Capture the cell that displays the provided text and extract its (x, y) central coordinate. 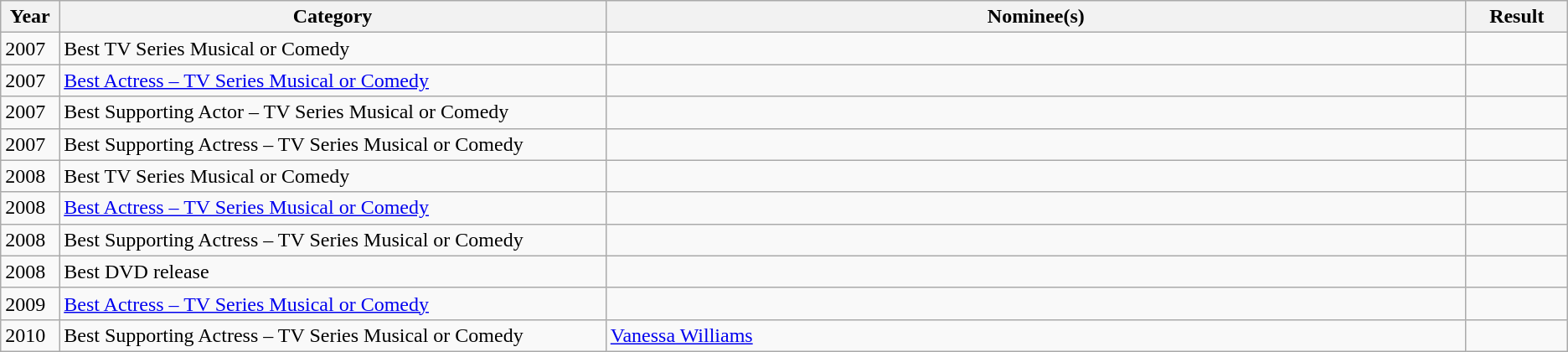
Vanessa Williams (1035, 335)
Result (1516, 17)
Category (333, 17)
Best DVD release (333, 272)
2009 (30, 303)
Best Supporting Actor – TV Series Musical or Comedy (333, 112)
Nominee(s) (1035, 17)
Year (30, 17)
2010 (30, 335)
